Detect which cell encompasses the target text, then output its (X, Y) center coordinate. 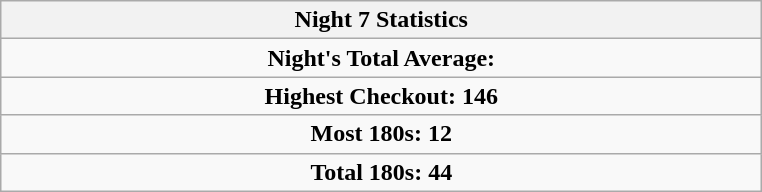
Most 180s: 12 (382, 134)
Highest Checkout: 146 (382, 96)
Night 7 Statistics (382, 20)
Night's Total Average: (382, 58)
Total 180s: 44 (382, 172)
